Find where the given text appears and provide that cell's center as [X, Y] coordinate. 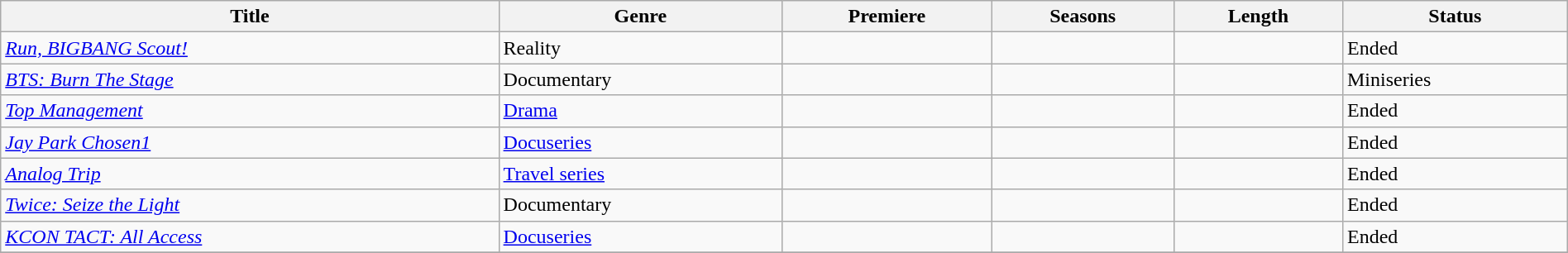
KCON TACT: All Access [250, 236]
Top Management [250, 111]
BTS: Burn The Stage [250, 79]
Jay Park Chosen1 [250, 142]
Status [1455, 17]
Title [250, 17]
Premiere [887, 17]
Run, BIGBANG Scout! [250, 48]
Twice: Seize the Light [250, 205]
Travel series [640, 174]
Seasons [1083, 17]
Length [1258, 17]
Genre [640, 17]
Reality [640, 48]
Miniseries [1455, 79]
Analog Trip [250, 174]
Drama [640, 111]
